Identify which cell holds the provided text, then report its [x, y] central coordinate. 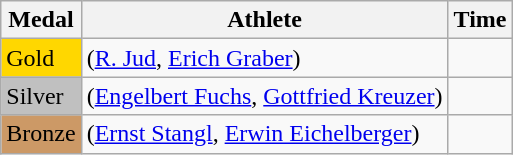
Gold [41, 58]
(Ernst Stangl, Erwin Eichelberger) [264, 134]
Athlete [264, 20]
(Engelbert Fuchs, Gottfried Kreuzer) [264, 96]
Time [480, 20]
(R. Jud, Erich Graber) [264, 58]
Medal [41, 20]
Silver [41, 96]
Bronze [41, 134]
